Determine the (X, Y) coordinate at the center of the cell enclosing the given text.  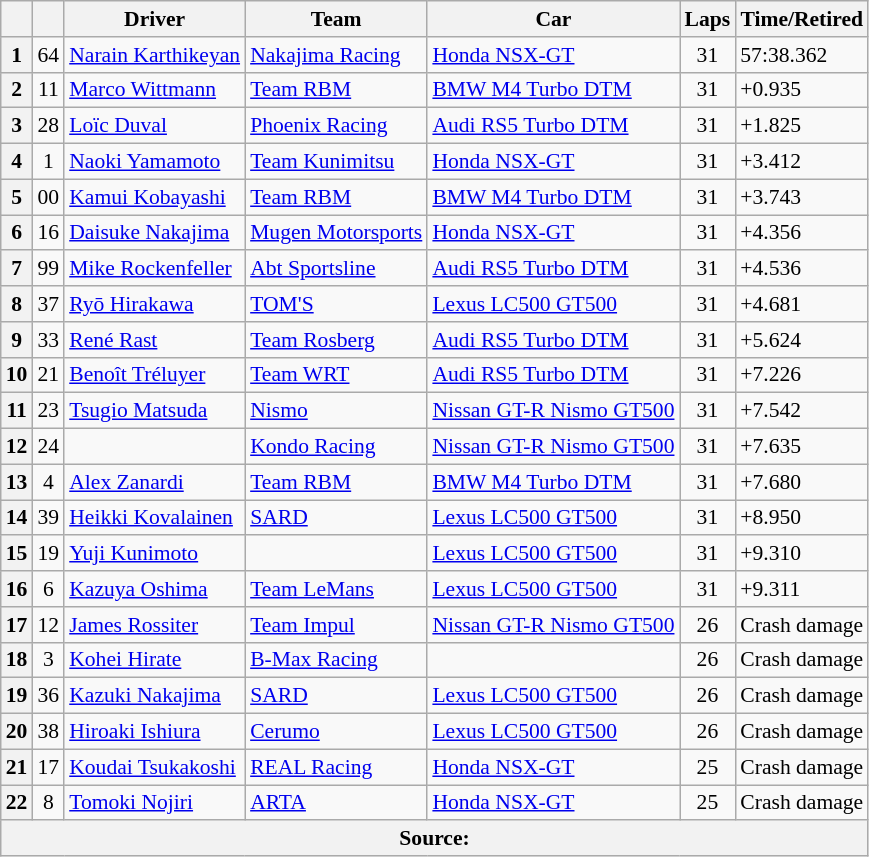
+7.226 (802, 375)
Yuji Kunimoto (154, 554)
ARTA (336, 803)
Mike Rockenfeller (154, 269)
00 (48, 197)
+4.356 (802, 233)
Alex Zanardi (154, 482)
+3.743 (802, 197)
Driver (154, 19)
10 (17, 375)
Marco Wittmann (154, 90)
2 (17, 90)
+9.310 (802, 554)
Team Rosberg (336, 340)
Time/Retired (802, 19)
Team LeMans (336, 589)
Laps (708, 19)
14 (17, 518)
22 (17, 803)
+7.542 (802, 411)
Team (336, 19)
René Rast (154, 340)
Nakajima Racing (336, 55)
57:38.362 (802, 55)
Mugen Motorsports (336, 233)
7 (17, 269)
Car (553, 19)
Narain Karthikeyan (154, 55)
+4.536 (802, 269)
Kondo Racing (336, 447)
Kazuya Oshima (154, 589)
+0.935 (802, 90)
15 (17, 554)
Hiroaki Ishiura (154, 732)
+1.825 (802, 126)
Kazuki Nakajima (154, 696)
28 (48, 126)
Cerumo (336, 732)
+7.635 (802, 447)
Koudai Tsukakoshi (154, 767)
James Rossiter (154, 625)
Abt Sportsline (336, 269)
64 (48, 55)
38 (48, 732)
Ryō Hirakawa (154, 304)
+7.680 (802, 482)
36 (48, 696)
+4.681 (802, 304)
Source: (435, 839)
Team WRT (336, 375)
+5.624 (802, 340)
20 (17, 732)
Naoki Yamamoto (154, 162)
+8.950 (802, 518)
Team Kunimitsu (336, 162)
37 (48, 304)
23 (48, 411)
Kohei Hirate (154, 660)
33 (48, 340)
Kamui Kobayashi (154, 197)
Loïc Duval (154, 126)
Nismo (336, 411)
Tomoki Nojiri (154, 803)
18 (17, 660)
99 (48, 269)
Team Impul (336, 625)
Daisuke Nakajima (154, 233)
Phoenix Racing (336, 126)
5 (17, 197)
+3.412 (802, 162)
13 (17, 482)
+9.311 (802, 589)
24 (48, 447)
REAL Racing (336, 767)
Tsugio Matsuda (154, 411)
39 (48, 518)
Heikki Kovalainen (154, 518)
TOM'S (336, 304)
Benoît Tréluyer (154, 375)
B-Max Racing (336, 660)
9 (17, 340)
